Provide the (x, y) coordinate of the cell's center where the given text is located.  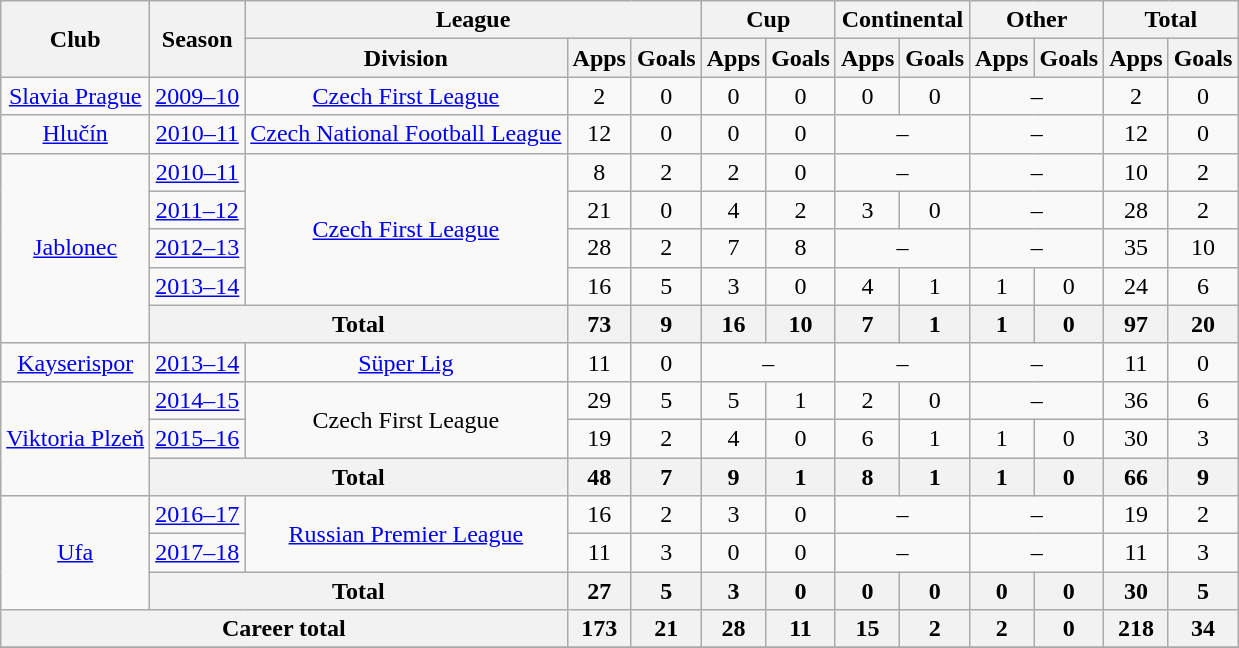
Viktoria Plzeň (76, 438)
Season (198, 39)
48 (599, 477)
35 (1136, 248)
2014–15 (198, 400)
2016–17 (198, 515)
Russian Premier League (406, 534)
36 (1136, 400)
15 (867, 629)
Jablonec (76, 248)
Kayserispor (76, 362)
Other (1037, 20)
Hlučín (76, 134)
Ufa (76, 553)
218 (1136, 629)
173 (599, 629)
66 (1136, 477)
2015–16 (198, 438)
24 (1136, 286)
League (473, 20)
97 (1136, 324)
Division (406, 58)
29 (599, 400)
2012–13 (198, 248)
Süper Lig (406, 362)
Continental (902, 20)
2017–18 (198, 553)
2009–10 (198, 96)
73 (599, 324)
34 (1203, 629)
2011–12 (198, 210)
27 (599, 591)
20 (1203, 324)
Club (76, 39)
Slavia Prague (76, 96)
Cup (768, 20)
Czech National Football League (406, 134)
Career total (284, 629)
